Scan for the cell matching the given text and deliver its (x, y) coordinate at center. 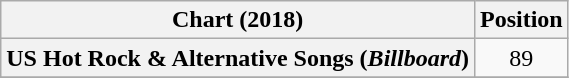
US Hot Rock & Alternative Songs (Billboard) (238, 58)
89 (521, 58)
Chart (2018) (238, 20)
Position (521, 20)
